Search for the cell housing the specified text and yield its (x, y) center coordinate. 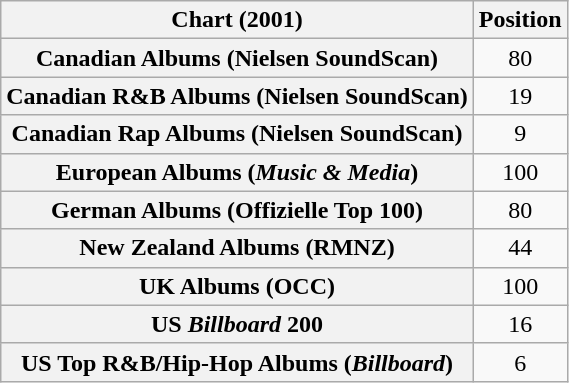
44 (520, 248)
Canadian R&B Albums (Nielsen SoundScan) (238, 96)
Canadian Albums (Nielsen SoundScan) (238, 58)
German Albums (Offizielle Top 100) (238, 210)
US Billboard 200 (238, 324)
US Top R&B/Hip-Hop Albums (Billboard) (238, 362)
Position (520, 20)
Canadian Rap Albums (Nielsen SoundScan) (238, 134)
UK Albums (OCC) (238, 286)
6 (520, 362)
19 (520, 96)
New Zealand Albums (RMNZ) (238, 248)
Chart (2001) (238, 20)
9 (520, 134)
European Albums (Music & Media) (238, 172)
16 (520, 324)
